Scan for the cell matching the given text and deliver its (X, Y) coordinate at center. 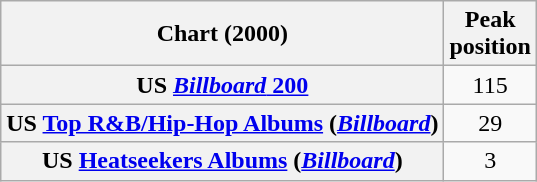
Peak position (490, 34)
US Billboard 200 (222, 85)
Chart (2000) (222, 34)
29 (490, 123)
US Heatseekers Albums (Billboard) (222, 161)
US Top R&B/Hip-Hop Albums (Billboard) (222, 123)
115 (490, 85)
3 (490, 161)
